Return the [X, Y] coordinate for the center point of the cell that contains the specified text.  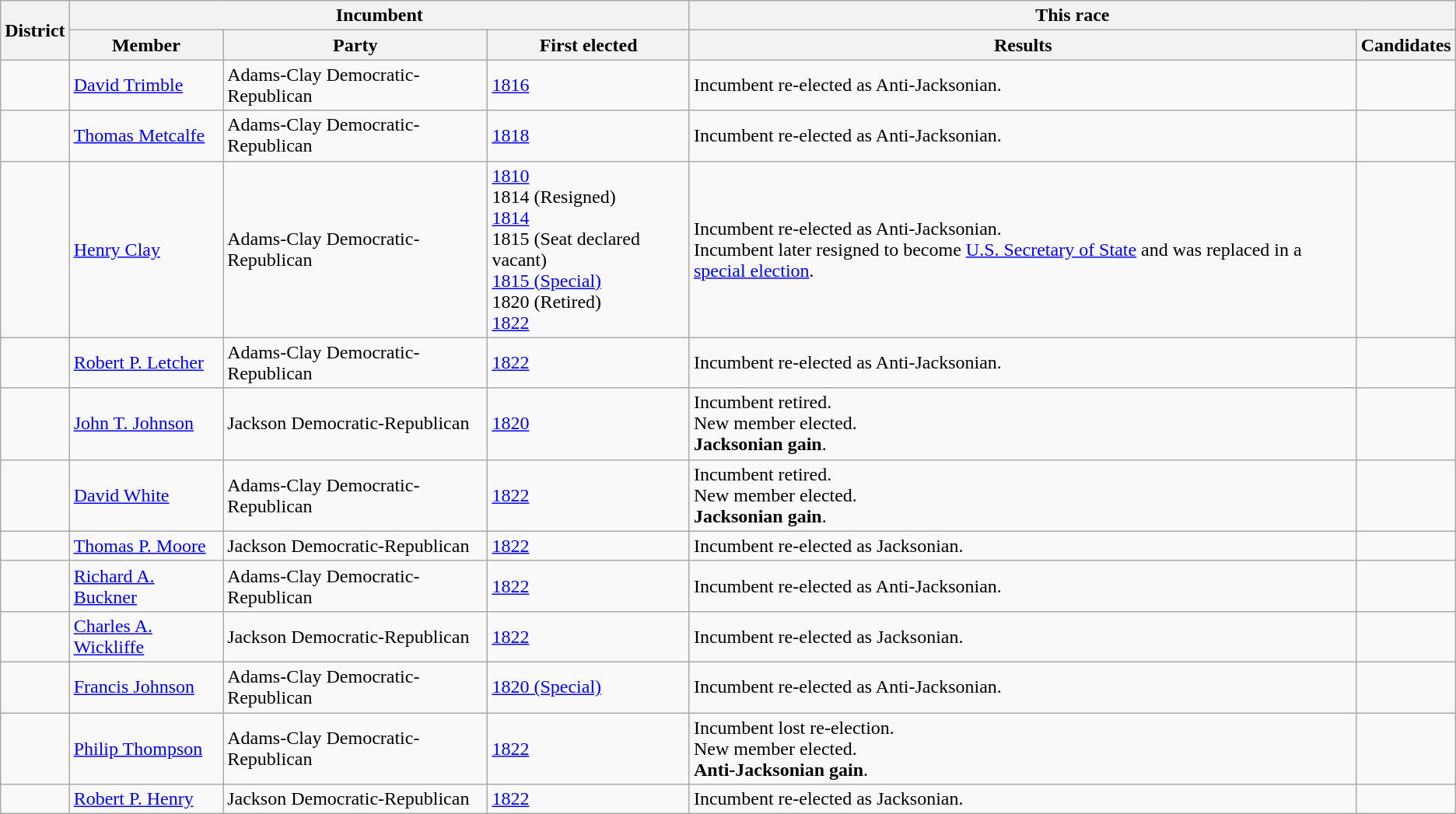
Robert P. Letcher [146, 362]
Incumbent re-elected as Anti-Jacksonian.Incumbent later resigned to become U.S. Secretary of State and was replaced in a special election. [1023, 249]
Thomas P. Moore [146, 546]
David Trimble [146, 86]
Francis Johnson [146, 687]
District [35, 30]
Thomas Metcalfe [146, 135]
This race [1072, 16]
1820 (Special) [589, 687]
Candidates [1406, 45]
John T. Johnson [146, 424]
Henry Clay [146, 249]
Party [355, 45]
1818 [589, 135]
Incumbent [380, 16]
First elected [589, 45]
1816 [589, 86]
Incumbent lost re-election.New member elected.Anti-Jacksonian gain. [1023, 748]
Richard A. Buckner [146, 586]
Results [1023, 45]
David White [146, 495]
Charles A. Wickliffe [146, 636]
Member [146, 45]
Robert P. Henry [146, 799]
Philip Thompson [146, 748]
18101814 (Resigned)18141815 (Seat declared vacant)1815 (Special)1820 (Retired)1822 [589, 249]
1820 [589, 424]
